Provide the [X, Y] coordinate of the cell's center where the given text is located.  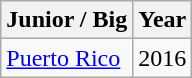
Puerto Rico [67, 58]
Year [162, 20]
Junior / Big [67, 20]
2016 [162, 58]
